Provide the (X, Y) coordinate of the cell's center where the given text is located.  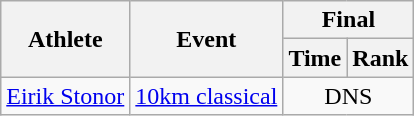
Event (206, 39)
Eirik Stonor (66, 96)
Rank (380, 58)
Time (315, 58)
Final (348, 20)
DNS (348, 96)
Athlete (66, 39)
10km classical (206, 96)
